Find where the given text appears and provide that cell's center as (X, Y) coordinate. 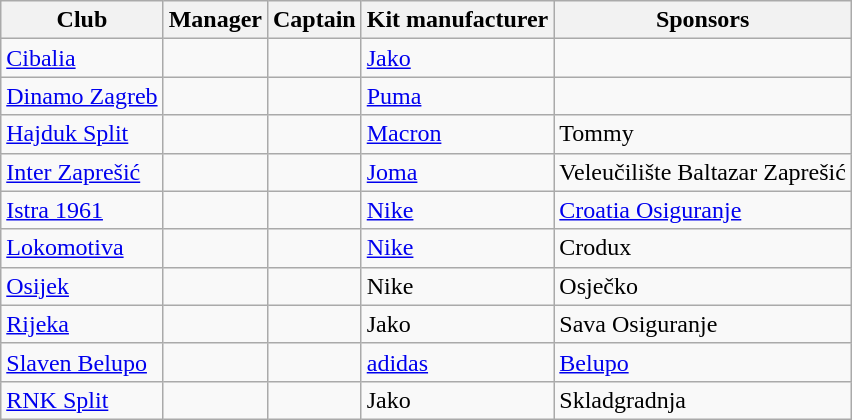
Lokomotiva (82, 248)
Dinamo Zagreb (82, 96)
Tommy (703, 134)
Kit manufacturer (458, 20)
Osječko (703, 286)
Inter Zaprešić (82, 172)
Puma (458, 96)
adidas (458, 362)
Captain (314, 20)
Club (82, 20)
Istra 1961 (82, 210)
RNK Split (82, 400)
Crodux (703, 248)
Joma (458, 172)
Macron (458, 134)
Slaven Belupo (82, 362)
Hajduk Split (82, 134)
Belupo (703, 362)
Sava Osiguranje (703, 324)
Skladgradnja (703, 400)
Cibalia (82, 58)
Osijek (82, 286)
Veleučilište Baltazar Zaprešić (703, 172)
Rijeka (82, 324)
Croatia Osiguranje (703, 210)
Manager (215, 20)
Sponsors (703, 20)
